Output the (X, Y) coordinate of the center of the cell containing the given text.  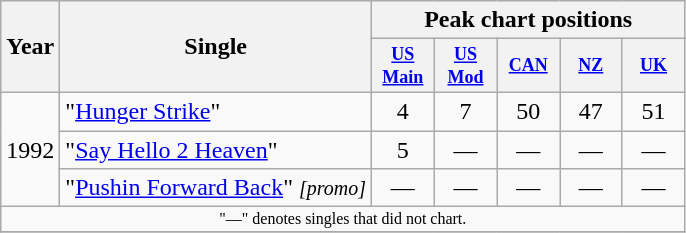
Single (216, 47)
NZ (592, 66)
CAN (528, 66)
4 (402, 111)
1992 (30, 149)
US Mod (466, 66)
47 (592, 111)
US Main (402, 66)
50 (528, 111)
Peak chart positions (528, 20)
5 (402, 150)
UK (654, 66)
"Say Hello 2 Heaven" (216, 150)
"—" denotes singles that did not chart. (343, 219)
"Pushin Forward Back" [promo] (216, 188)
"Hunger Strike" (216, 111)
51 (654, 111)
7 (466, 111)
Year (30, 47)
